Find where the given text appears and provide that cell's center as [x, y] coordinate. 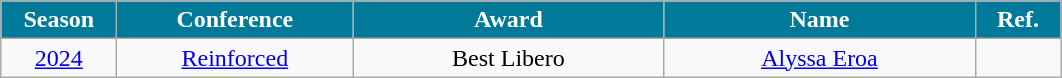
Conference [235, 20]
Award [508, 20]
Name [820, 20]
Best Libero [508, 58]
2024 [59, 58]
Season [59, 20]
Ref. [1018, 20]
Alyssa Eroa [820, 58]
Reinforced [235, 58]
